Extract the [X, Y] coordinate from the center of the cell holding the provided text.  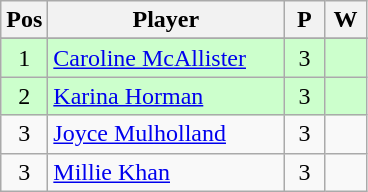
W [346, 20]
Millie Khan [166, 172]
1 [24, 58]
Pos [24, 20]
Karina Horman [166, 96]
Player [166, 20]
2 [24, 96]
Caroline McAllister [166, 58]
P [304, 20]
Joyce Mulholland [166, 134]
